Provide the (X, Y) coordinate of the cell's center where the given text is located.  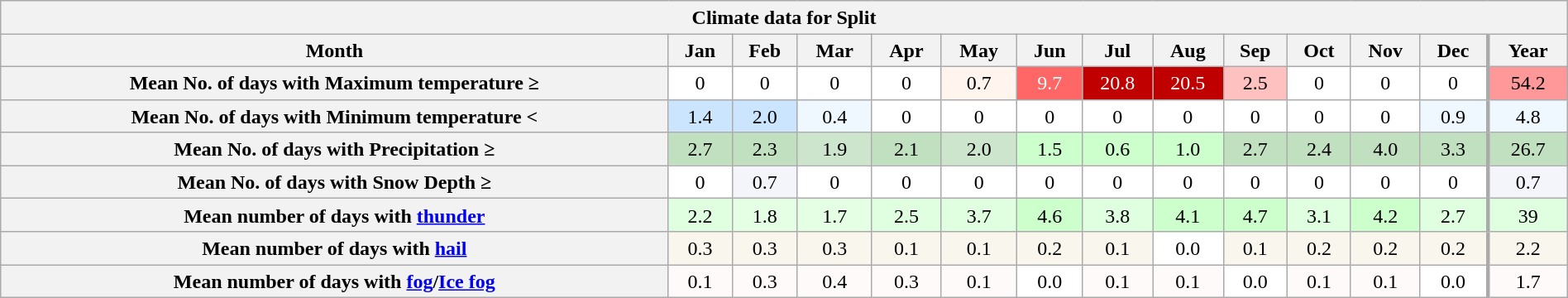
Jul (1118, 50)
3.8 (1118, 215)
4.8 (1528, 116)
Mar (834, 50)
Sep (1255, 50)
1.8 (764, 215)
Year (1528, 50)
4.0 (1385, 149)
Jun (1050, 50)
3.1 (1318, 215)
26.7 (1528, 149)
Mean number of days with fog/Ice fog (334, 281)
2.4 (1318, 149)
Jan (700, 50)
4.7 (1255, 215)
4.2 (1385, 215)
0.6 (1118, 149)
4.6 (1050, 215)
Mean No. of days with Minimum temperature < (334, 116)
Climate data for Split (784, 17)
Nov (1385, 50)
1.4 (700, 116)
2.3 (764, 149)
Mean No. of days with Precipitation ≥ (334, 149)
20.8 (1118, 83)
May (979, 50)
Month (334, 50)
39 (1528, 215)
0.9 (1454, 116)
1.9 (834, 149)
Dec (1454, 50)
2.1 (906, 149)
3.3 (1454, 149)
20.5 (1188, 83)
4.1 (1188, 215)
Mean No. of days with Maximum temperature ≥ (334, 83)
Aug (1188, 50)
Feb (764, 50)
1.5 (1050, 149)
3.7 (979, 215)
1.0 (1188, 149)
Apr (906, 50)
9.7 (1050, 83)
Mean number of days with hail (334, 248)
Oct (1318, 50)
54.2 (1528, 83)
Mean number of days with thunder (334, 215)
Mean No. of days with Snow Depth ≥ (334, 182)
